From the cell containing the given text, extract its center point as [X, Y] coordinate. 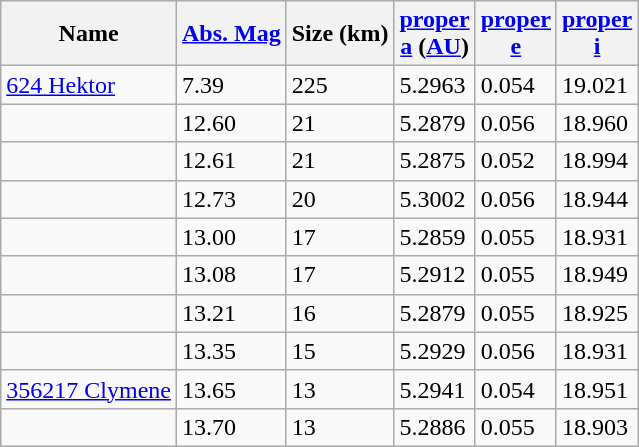
5.3002 [434, 199]
13.35 [231, 351]
624 Hektor [89, 85]
12.60 [231, 123]
propere [516, 34]
12.61 [231, 161]
15 [340, 351]
12.73 [231, 199]
13.21 [231, 313]
20 [340, 199]
18.960 [596, 123]
Name [89, 34]
13.70 [231, 427]
356217 Clymene [89, 389]
0.052 [516, 161]
18.944 [596, 199]
properi [596, 34]
7.39 [231, 85]
5.2963 [434, 85]
18.925 [596, 313]
13.65 [231, 389]
18.949 [596, 275]
5.2929 [434, 351]
19.021 [596, 85]
5.2941 [434, 389]
propera (AU) [434, 34]
13.00 [231, 237]
18.903 [596, 427]
5.2912 [434, 275]
Size (km) [340, 34]
225 [340, 85]
18.951 [596, 389]
Abs. Mag [231, 34]
16 [340, 313]
5.2859 [434, 237]
5.2875 [434, 161]
5.2886 [434, 427]
13.08 [231, 275]
18.994 [596, 161]
